Extract the [X, Y] coordinate from the center of the cell holding the provided text.  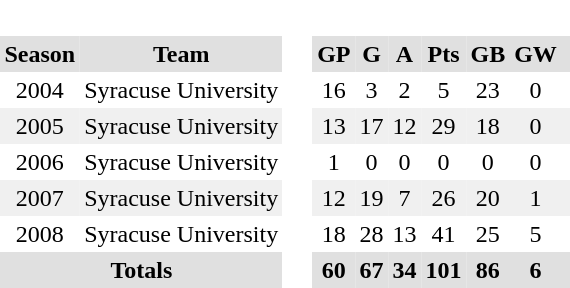
Season [40, 54]
7 [404, 198]
60 [334, 270]
GP [334, 54]
23 [488, 90]
2008 [40, 234]
101 [444, 270]
41 [444, 234]
19 [372, 198]
16 [334, 90]
67 [372, 270]
3 [372, 90]
17 [372, 126]
G [372, 54]
26 [444, 198]
Pts [444, 54]
GB [488, 54]
28 [372, 234]
20 [488, 198]
2006 [40, 162]
6 [536, 270]
Totals [142, 270]
25 [488, 234]
GW [536, 54]
34 [404, 270]
29 [444, 126]
A [404, 54]
2004 [40, 90]
86 [488, 270]
2005 [40, 126]
2 [404, 90]
2007 [40, 198]
Team [182, 54]
